Return the (X, Y) coordinate for the center point of the cell that contains the specified text.  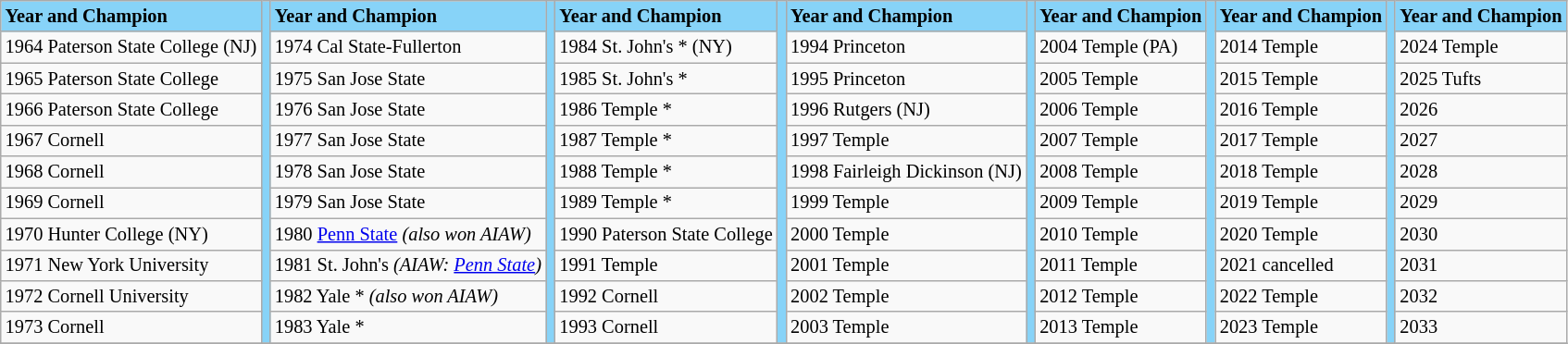
2013 Temple (1120, 327)
1971 New York University (131, 265)
2015 Temple (1301, 79)
2017 Temple (1301, 141)
2021 cancelled (1301, 265)
1989 Temple * (666, 203)
1987 Temple * (666, 141)
2023 Temple (1301, 327)
2032 (1481, 296)
1991 Temple (666, 265)
1974 Cal State-Fullerton (408, 47)
1984 St. John's * (NY) (666, 47)
2001 Temple (905, 265)
2016 Temple (1301, 109)
1964 Paterson State College (NJ) (131, 47)
2010 Temple (1120, 234)
1985 St. John's * (666, 79)
1998 Fairleigh Dickinson (NJ) (905, 172)
1979 San Jose State (408, 203)
1983 Yale * (408, 327)
2018 Temple (1301, 172)
2003 Temple (905, 327)
1969 Cornell (131, 203)
1970 Hunter College (NY) (131, 234)
2033 (1481, 327)
1972 Cornell University (131, 296)
1982 Yale * (also won AIAW) (408, 296)
2007 Temple (1120, 141)
2014 Temple (1301, 47)
1999 Temple (905, 203)
2011 Temple (1120, 265)
1995 Princeton (905, 79)
2008 Temple (1120, 172)
2019 Temple (1301, 203)
1994 Princeton (905, 47)
1990 Paterson State College (666, 234)
2020 Temple (1301, 234)
1997 Temple (905, 141)
2000 Temple (905, 234)
2027 (1481, 141)
1973 Cornell (131, 327)
2005 Temple (1120, 79)
2009 Temple (1120, 203)
1965 Paterson State College (131, 79)
1981 St. John's (AIAW: Penn State) (408, 265)
1980 Penn State (also won AIAW) (408, 234)
2029 (1481, 203)
2006 Temple (1120, 109)
2031 (1481, 265)
2002 Temple (905, 296)
1968 Cornell (131, 172)
1966 Paterson State College (131, 109)
1975 San Jose State (408, 79)
2030 (1481, 234)
1988 Temple * (666, 172)
2024 Temple (1481, 47)
1976 San Jose State (408, 109)
2012 Temple (1120, 296)
2028 (1481, 172)
1977 San Jose State (408, 141)
1967 Cornell (131, 141)
1986 Temple * (666, 109)
1993 Cornell (666, 327)
1978 San Jose State (408, 172)
1992 Cornell (666, 296)
2004 Temple (PA) (1120, 47)
1996 Rutgers (NJ) (905, 109)
2025 Tufts (1481, 79)
2022 Temple (1301, 296)
2026 (1481, 109)
